Extract the [X, Y] coordinate from the center of the cell holding the provided text.  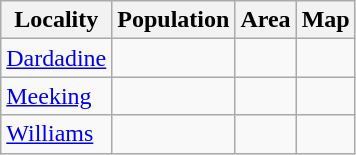
Meeking [56, 96]
Locality [56, 20]
Population [174, 20]
Dardadine [56, 58]
Map [326, 20]
Williams [56, 134]
Area [266, 20]
